Scan for the cell matching the given text and deliver its (X, Y) coordinate at center. 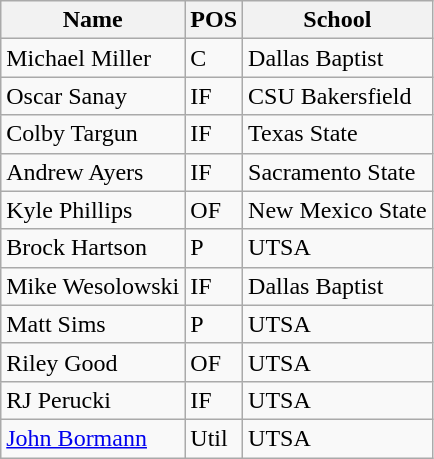
Util (214, 438)
Name (93, 20)
Matt Sims (93, 324)
Andrew Ayers (93, 172)
Michael Miller (93, 58)
Riley Good (93, 362)
Oscar Sanay (93, 96)
Texas State (338, 134)
C (214, 58)
CSU Bakersfield (338, 96)
POS (214, 20)
RJ Perucki (93, 400)
Kyle Phillips (93, 210)
Sacramento State (338, 172)
New Mexico State (338, 210)
Mike Wesolowski (93, 286)
Colby Targun (93, 134)
John Bormann (93, 438)
Brock Hartson (93, 248)
School (338, 20)
